Search for the cell housing the specified text and yield its (x, y) center coordinate. 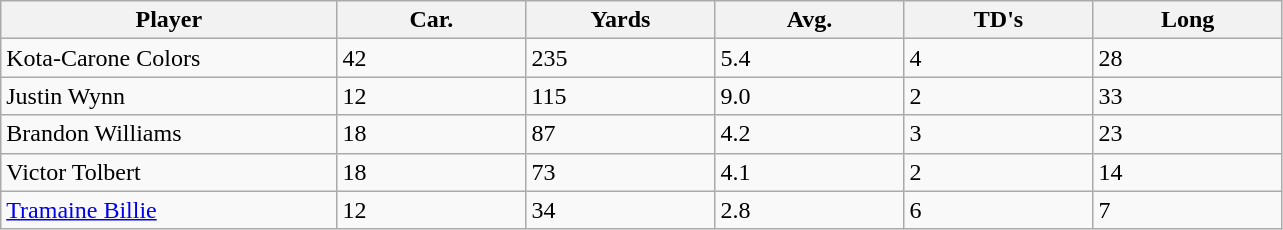
23 (1188, 134)
Long (1188, 20)
Justin Wynn (169, 96)
2.8 (810, 210)
4.2 (810, 134)
Yards (620, 20)
4 (998, 58)
Car. (432, 20)
9.0 (810, 96)
Tramaine Billie (169, 210)
Player (169, 20)
4.1 (810, 172)
42 (432, 58)
73 (620, 172)
33 (1188, 96)
115 (620, 96)
Victor Tolbert (169, 172)
3 (998, 134)
14 (1188, 172)
6 (998, 210)
TD's (998, 20)
Kota-Carone Colors (169, 58)
Brandon Williams (169, 134)
Avg. (810, 20)
5.4 (810, 58)
235 (620, 58)
7 (1188, 210)
87 (620, 134)
34 (620, 210)
28 (1188, 58)
